Determine the [X, Y] coordinate at the center of the cell enclosing the given text.  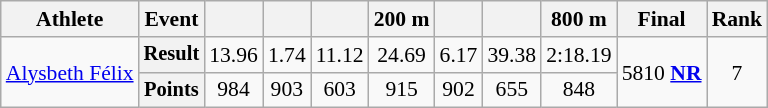
13.96 [234, 55]
11.12 [340, 55]
Alysbeth Félix [70, 72]
984 [234, 90]
2:18.19 [578, 55]
Rank [738, 19]
Result [172, 55]
Event [172, 19]
200 m [402, 19]
1.74 [287, 55]
Points [172, 90]
5810 NR [662, 72]
848 [578, 90]
24.69 [402, 55]
7 [738, 72]
Athlete [70, 19]
902 [459, 90]
800 m [578, 19]
6.17 [459, 55]
603 [340, 90]
915 [402, 90]
903 [287, 90]
655 [512, 90]
Final [662, 19]
39.38 [512, 55]
